Provide the (X, Y) coordinate of the cell's center where the given text is located.  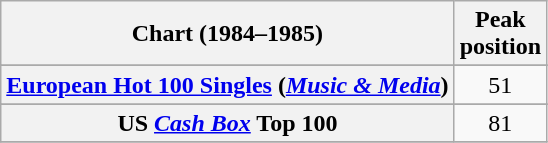
51 (500, 85)
81 (500, 123)
Peakposition (500, 34)
European Hot 100 Singles (Music & Media) (228, 85)
Chart (1984–1985) (228, 34)
US Cash Box Top 100 (228, 123)
